Return the [x, y] coordinate for the center point of the cell that contains the specified text.  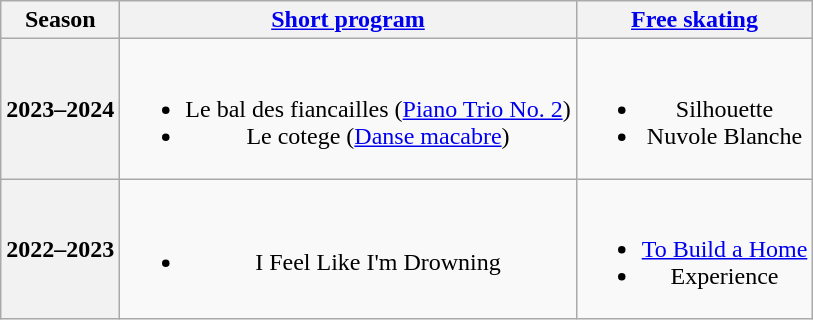
Free skating [694, 20]
Silhouette Nuvole Blanche [694, 109]
Le bal des fiancailles (Piano Trio No. 2) Le cotege (Danse macabre) [348, 109]
I Feel Like I'm Drowning [348, 249]
Short program [348, 20]
2022–2023 [60, 249]
To Build a Home Experience [694, 249]
2023–2024 [60, 109]
Season [60, 20]
